From the cell containing the given text, extract its center point as (X, Y) coordinate. 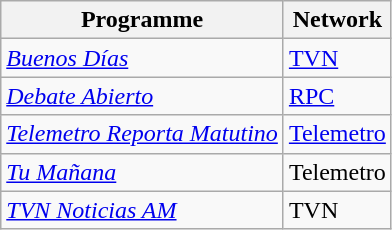
TVN Noticias AM (142, 210)
Debate Abierto (142, 96)
Buenos Días (142, 58)
Tu Mañana (142, 172)
Programme (142, 20)
Telemetro Reporta Matutino (142, 134)
Network (337, 20)
RPC (337, 96)
